Return (X, Y) of the center of cell containing provided text 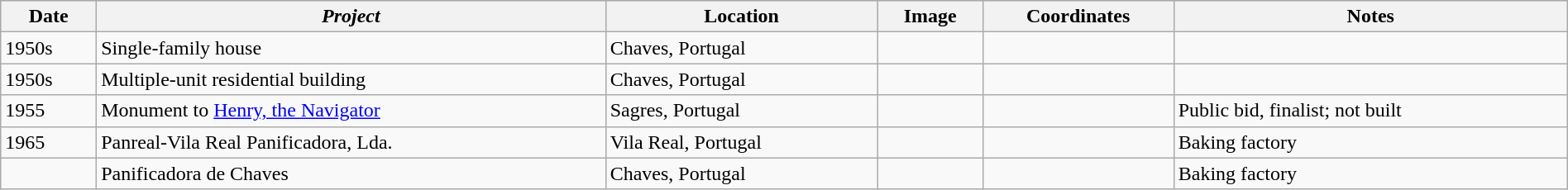
1955 (49, 111)
Public bid, finalist; not built (1370, 111)
Location (741, 17)
Notes (1370, 17)
Coordinates (1078, 17)
Monument to Henry, the Navigator (351, 111)
Panificadora de Chaves (351, 173)
Project (351, 17)
Image (930, 17)
Sagres, Portugal (741, 111)
Multiple-unit residential building (351, 79)
Single-family house (351, 48)
Vila Real, Portugal (741, 142)
1965 (49, 142)
Date (49, 17)
Panreal-Vila Real Panificadora, Lda. (351, 142)
